Determine the (x, y) coordinate at the center of the cell enclosing the given text.  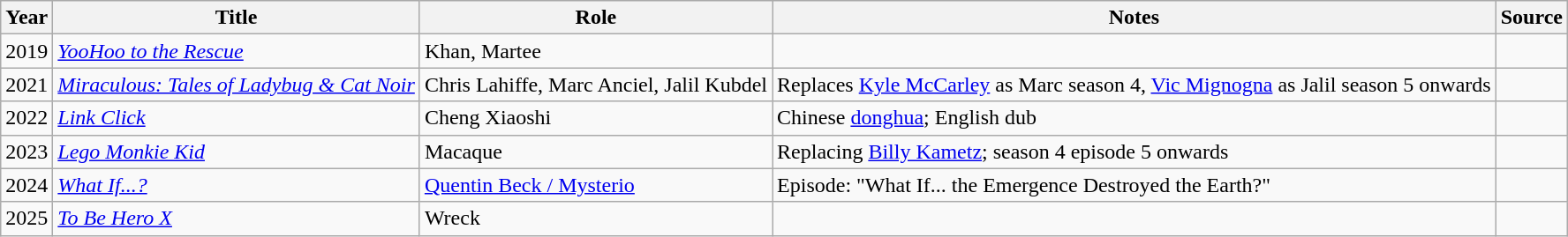
2025 (26, 218)
Link Click (237, 118)
Miraculous: Tales of Ladybug & Cat Noir (237, 85)
Episode: "What If... the Emergence Destroyed the Earth?" (1135, 185)
What If...? (237, 185)
Khan, Martee (595, 51)
Role (595, 18)
Title (237, 18)
Source (1531, 18)
2021 (26, 85)
Cheng Xiaoshi (595, 118)
Macaque (595, 152)
To Be Hero X (237, 218)
Replaces Kyle McCarley as Marc season 4, Vic Mignogna as Jalil season 5 onwards (1135, 85)
2019 (26, 51)
Lego Monkie Kid (237, 152)
Chinese donghua; English dub (1135, 118)
2022 (26, 118)
Notes (1135, 18)
Year (26, 18)
Quentin Beck / Mysterio (595, 185)
2023 (26, 152)
Wreck (595, 218)
Chris Lahiffe, Marc Anciel, Jalil Kubdel (595, 85)
2024 (26, 185)
YooHoo to the Rescue (237, 51)
Replacing Billy Kametz; season 4 episode 5 onwards (1135, 152)
